Detect which cell encompasses the target text, then output its [X, Y] center coordinate. 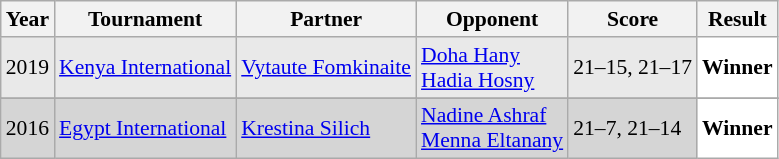
2019 [28, 68]
Nadine Ashraf Menna Eltanany [492, 128]
Krestina Silich [326, 128]
21–15, 21–17 [632, 68]
Kenya International [145, 68]
21–7, 21–14 [632, 128]
Result [738, 19]
Egypt International [145, 128]
Year [28, 19]
Tournament [145, 19]
Doha Hany Hadia Hosny [492, 68]
2016 [28, 128]
Opponent [492, 19]
Score [632, 19]
Vytaute Fomkinaite [326, 68]
Partner [326, 19]
